Output the [x, y] coordinate of the center of the cell containing the given text.  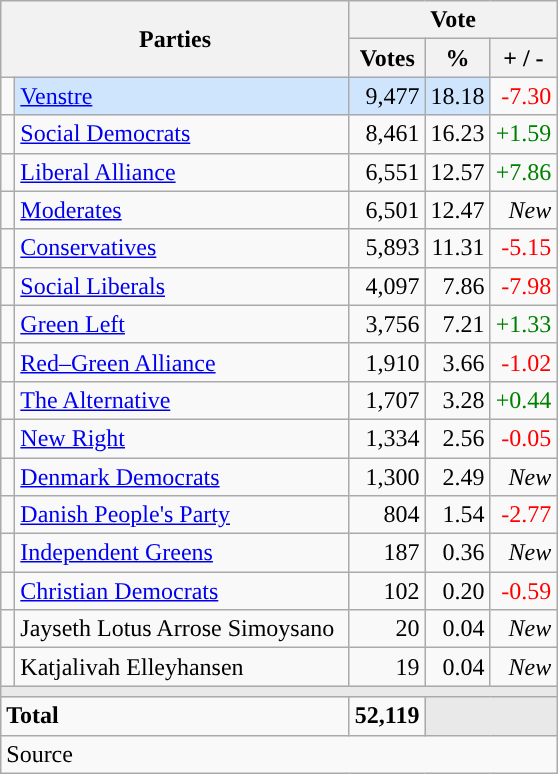
Venstre [182, 96]
7.21 [458, 324]
5,893 [387, 248]
% [458, 58]
1,300 [387, 477]
Denmark Democrats [182, 477]
804 [387, 515]
-7.30 [524, 96]
2.56 [458, 438]
Vote [452, 20]
Danish People's Party [182, 515]
11.31 [458, 248]
The Alternative [182, 400]
1,707 [387, 400]
Social Democrats [182, 134]
Moderates [182, 210]
12.57 [458, 172]
-7.98 [524, 286]
0.36 [458, 553]
0.20 [458, 591]
New Right [182, 438]
-0.59 [524, 591]
+1.33 [524, 324]
52,119 [387, 716]
16.23 [458, 134]
9,477 [387, 96]
6,501 [387, 210]
3,756 [387, 324]
18.18 [458, 96]
3.28 [458, 400]
19 [387, 667]
Parties [176, 39]
1,334 [387, 438]
7.86 [458, 286]
Liberal Alliance [182, 172]
+7.86 [524, 172]
Red–Green Alliance [182, 362]
Katjalivah Elleyhansen [182, 667]
6,551 [387, 172]
+ / - [524, 58]
102 [387, 591]
20 [387, 629]
Jayseth Lotus Arrose Simoysano [182, 629]
+0.44 [524, 400]
-0.05 [524, 438]
Source [279, 754]
4,097 [387, 286]
Green Left [182, 324]
8,461 [387, 134]
Christian Democrats [182, 591]
1,910 [387, 362]
187 [387, 553]
2.49 [458, 477]
-1.02 [524, 362]
12.47 [458, 210]
-2.77 [524, 515]
Independent Greens [182, 553]
Total [176, 716]
Votes [387, 58]
3.66 [458, 362]
Conservatives [182, 248]
Social Liberals [182, 286]
-5.15 [524, 248]
1.54 [458, 515]
+1.59 [524, 134]
